Find where the given text appears and provide that cell's center as (x, y) coordinate. 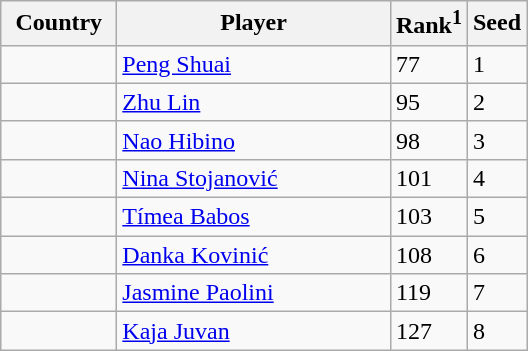
8 (496, 331)
Peng Shuai (254, 64)
2 (496, 102)
1 (496, 64)
108 (428, 255)
127 (428, 331)
Player (254, 24)
Nao Hibino (254, 140)
98 (428, 140)
Rank1 (428, 24)
3 (496, 140)
4 (496, 178)
101 (428, 178)
Jasmine Paolini (254, 293)
Zhu Lin (254, 102)
95 (428, 102)
Country (59, 24)
Seed (496, 24)
Kaja Juvan (254, 331)
7 (496, 293)
Nina Stojanović (254, 178)
5 (496, 217)
77 (428, 64)
Danka Kovinić (254, 255)
103 (428, 217)
119 (428, 293)
6 (496, 255)
Tímea Babos (254, 217)
